Determine the (x, y) coordinate at the center of the cell enclosing the given text.  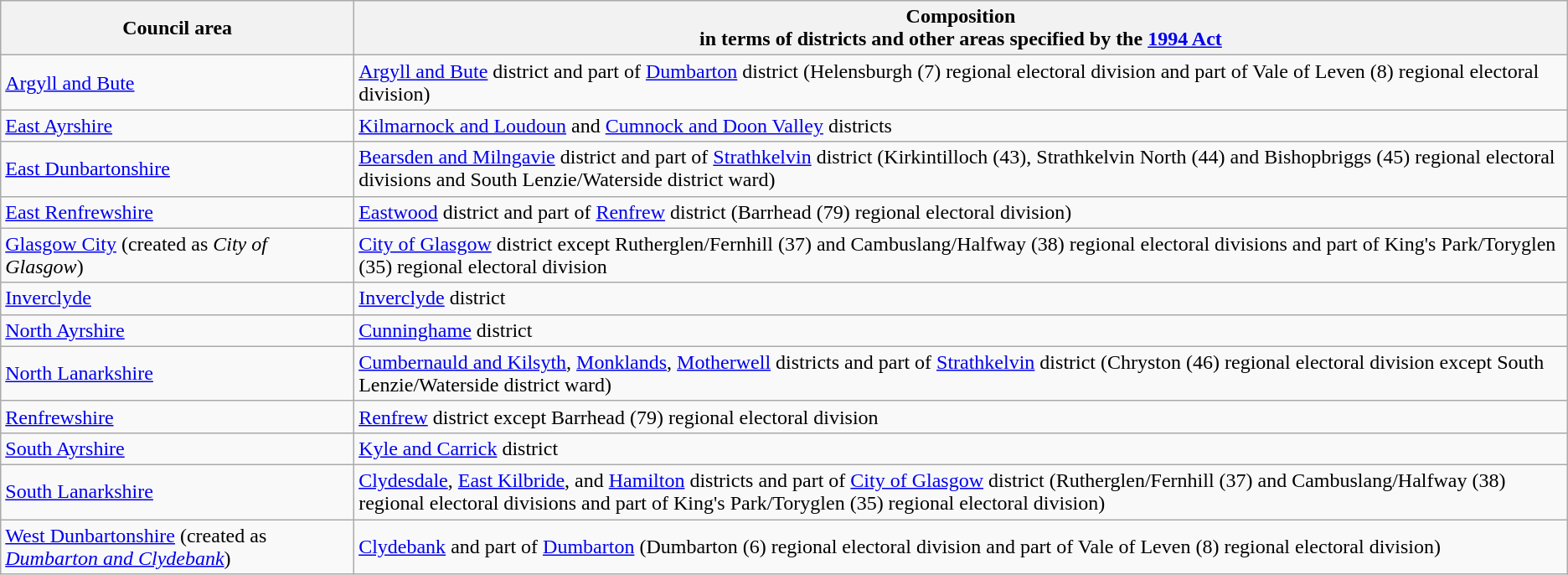
Glasgow City (created as City of Glasgow) (178, 255)
Composition in terms of districts and other areas specified by the 1994 Act (962, 28)
East Renfrewshire (178, 212)
East Dunbartonshire (178, 169)
Argyll and Bute (178, 82)
Inverclyde district (962, 298)
Kilmarnock and Loudoun and Cumnock and Doon Valley districts (962, 126)
South Lanarkshire (178, 491)
South Ayrshire (178, 448)
West Dunbartonshire (created as Dumbarton and Clydebank) (178, 547)
East Ayrshire (178, 126)
Inverclyde (178, 298)
Cunninghame district (962, 330)
Kyle and Carrick district (962, 448)
North Ayrshire (178, 330)
Clydebank and part of Dumbarton (Dumbarton (6) regional electoral division and part of Vale of Leven (8) regional electoral division) (962, 547)
Council area (178, 28)
Renfrew district except Barrhead (79) regional electoral division (962, 417)
North Lanarkshire (178, 374)
Eastwood district and part of Renfrew district (Barrhead (79) regional electoral division) (962, 212)
Renfrewshire (178, 417)
